Identify which cell holds the provided text, then report its [x, y] central coordinate. 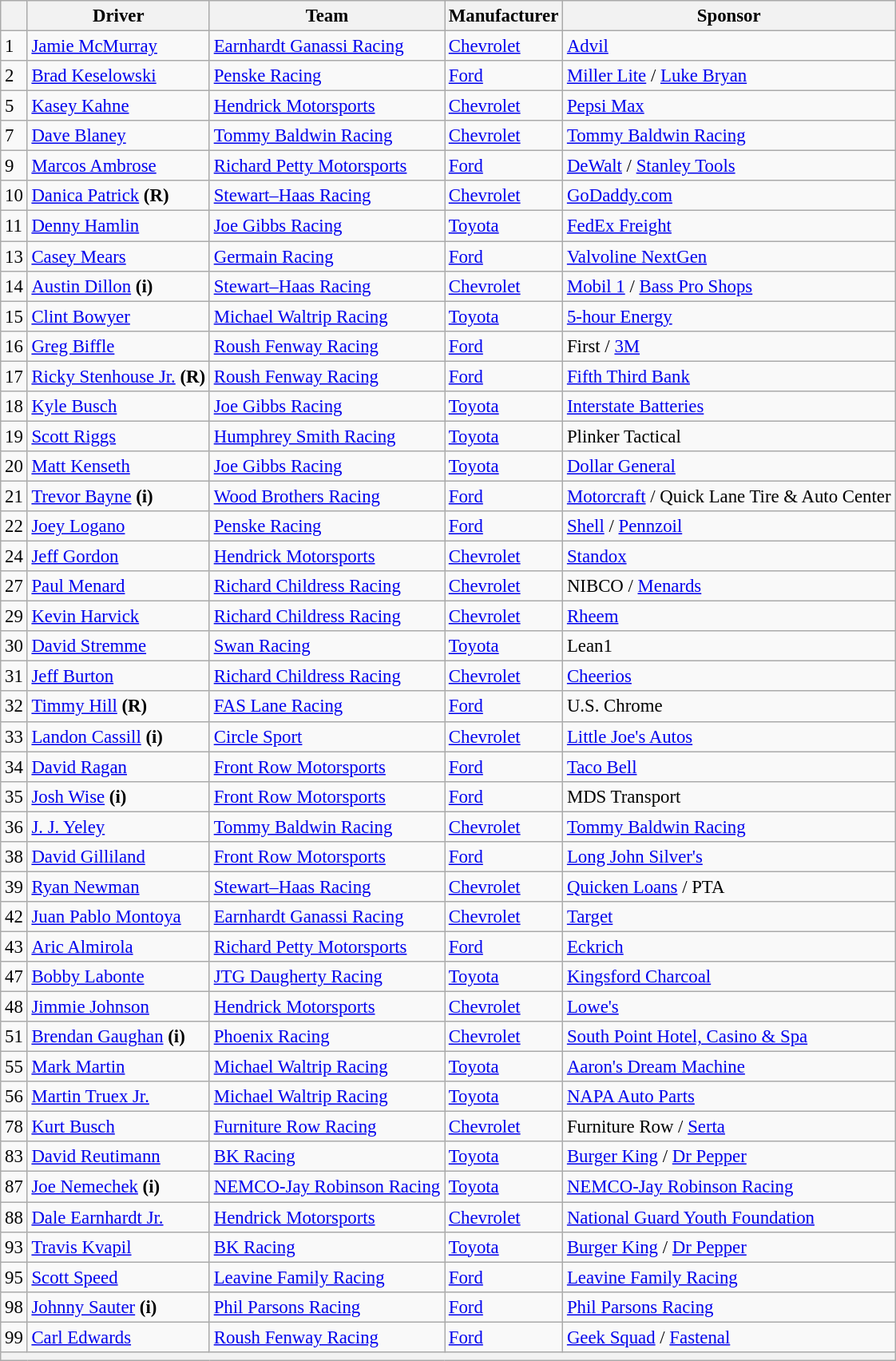
95 [14, 1277]
22 [14, 526]
9 [14, 166]
33 [14, 736]
Humphrey Smith Racing [327, 436]
South Point Hotel, Casino & Spa [729, 1037]
Advil [729, 46]
17 [14, 376]
David Gilliland [118, 857]
14 [14, 286]
Kingsford Charcoal [729, 977]
Plinker Tactical [729, 436]
Casey Mears [118, 256]
Trevor Bayne (i) [118, 496]
Josh Wise (i) [118, 796]
Quicken Loans / PTA [729, 887]
Team [327, 16]
Cheerios [729, 677]
Lean1 [729, 646]
Shell / Pennzoil [729, 526]
5 [14, 106]
Scott Riggs [118, 436]
Interstate Batteries [729, 407]
Martin Truex Jr. [118, 1097]
Clint Bowyer [118, 316]
Joe Nemechek (i) [118, 1187]
Lowe's [729, 1007]
NIBCO / Menards [729, 586]
Standox [729, 557]
Timmy Hill (R) [118, 707]
Eckrich [729, 946]
Scott Speed [118, 1277]
Mobil 1 / Bass Pro Shops [729, 286]
93 [14, 1247]
98 [14, 1307]
First / 3M [729, 346]
Kevin Harvick [118, 617]
Swan Racing [327, 646]
Bobby Labonte [118, 977]
David Stremme [118, 646]
Landon Cassill (i) [118, 736]
FedEx Freight [729, 226]
48 [14, 1007]
51 [14, 1037]
Aric Almirola [118, 946]
Greg Biffle [118, 346]
Dave Blaney [118, 136]
Jeff Burton [118, 677]
J. J. Yeley [118, 827]
34 [14, 767]
55 [14, 1067]
99 [14, 1337]
Geek Squad / Fastenal [729, 1337]
19 [14, 436]
Jamie McMurray [118, 46]
56 [14, 1097]
87 [14, 1187]
42 [14, 917]
Motorcraft / Quick Lane Tire & Auto Center [729, 496]
Austin Dillon (i) [118, 286]
Matt Kenseth [118, 466]
10 [14, 196]
Manufacturer [503, 16]
Aaron's Dream Machine [729, 1067]
Wood Brothers Racing [327, 496]
43 [14, 946]
U.S. Chrome [729, 707]
Dale Earnhardt Jr. [118, 1217]
National Guard Youth Foundation [729, 1217]
35 [14, 796]
Juan Pablo Montoya [118, 917]
21 [14, 496]
Furniture Row / Serta [729, 1127]
Travis Kvapil [118, 1247]
11 [14, 226]
Valvoline NextGen [729, 256]
Jimmie Johnson [118, 1007]
Mark Martin [118, 1067]
7 [14, 136]
27 [14, 586]
Long John Silver's [729, 857]
78 [14, 1127]
Fifth Third Bank [729, 376]
38 [14, 857]
24 [14, 557]
Joey Logano [118, 526]
2 [14, 76]
Driver [118, 16]
David Ragan [118, 767]
13 [14, 256]
Target [729, 917]
Dollar General [729, 466]
Jeff Gordon [118, 557]
Germain Racing [327, 256]
39 [14, 887]
Marcos Ambrose [118, 166]
Danica Patrick (R) [118, 196]
5-hour Energy [729, 316]
NAPA Auto Parts [729, 1097]
Brad Keselowski [118, 76]
Miller Lite / Luke Bryan [729, 76]
FAS Lane Racing [327, 707]
GoDaddy.com [729, 196]
18 [14, 407]
1 [14, 46]
Ricky Stenhouse Jr. (R) [118, 376]
Paul Menard [118, 586]
15 [14, 316]
31 [14, 677]
Johnny Sauter (i) [118, 1307]
David Reutimann [118, 1157]
JTG Daugherty Racing [327, 977]
Kurt Busch [118, 1127]
20 [14, 466]
29 [14, 617]
DeWalt / Stanley Tools [729, 166]
Taco Bell [729, 767]
Rheem [729, 617]
Sponsor [729, 16]
Furniture Row Racing [327, 1127]
Phoenix Racing [327, 1037]
16 [14, 346]
Little Joe's Autos [729, 736]
83 [14, 1157]
Carl Edwards [118, 1337]
Denny Hamlin [118, 226]
88 [14, 1217]
Brendan Gaughan (i) [118, 1037]
MDS Transport [729, 796]
Ryan Newman [118, 887]
Pepsi Max [729, 106]
36 [14, 827]
32 [14, 707]
30 [14, 646]
Circle Sport [327, 736]
Kasey Kahne [118, 106]
47 [14, 977]
Kyle Busch [118, 407]
